Scan for the cell matching the given text and deliver its (x, y) coordinate at center. 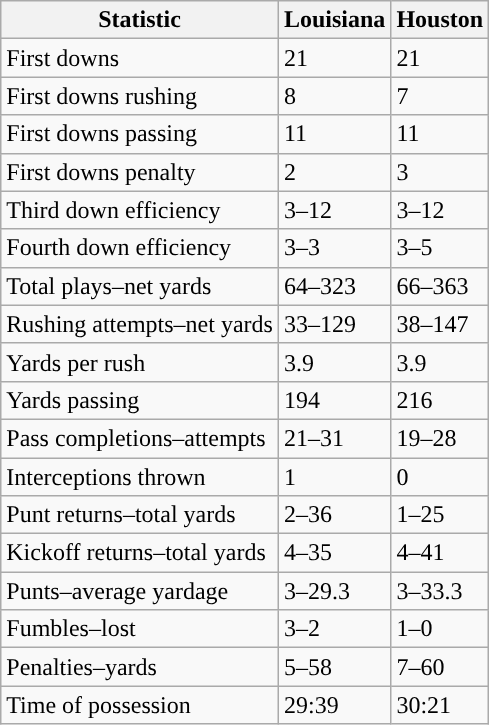
Pass completions–attempts (140, 438)
4–35 (334, 553)
Fumbles–lost (140, 629)
2–36 (334, 515)
Yards per rush (140, 362)
5–58 (334, 667)
Punts–average yardage (140, 591)
1–25 (440, 515)
7 (440, 96)
3–33.3 (440, 591)
2 (334, 172)
1–0 (440, 629)
Houston (440, 20)
64–323 (334, 286)
Time of possession (140, 705)
First downs penalty (140, 172)
3–3 (334, 248)
Fourth down efficiency (140, 248)
1 (334, 477)
194 (334, 400)
38–147 (440, 324)
3–5 (440, 248)
Rushing attempts–net yards (140, 324)
21–31 (334, 438)
Total plays–net yards (140, 286)
First downs passing (140, 134)
Penalties–yards (140, 667)
Yards passing (140, 400)
3–2 (334, 629)
0 (440, 477)
First downs rushing (140, 96)
8 (334, 96)
29:39 (334, 705)
4–41 (440, 553)
Louisiana (334, 20)
30:21 (440, 705)
216 (440, 400)
Interceptions thrown (140, 477)
First downs (140, 58)
3 (440, 172)
33–129 (334, 324)
3–29.3 (334, 591)
Statistic (140, 20)
Punt returns–total yards (140, 515)
19–28 (440, 438)
Kickoff returns–total yards (140, 553)
7–60 (440, 667)
66–363 (440, 286)
Third down efficiency (140, 210)
